Pinpoint the cell where the given text exists, returning its (x, y) midpoint coordinate. 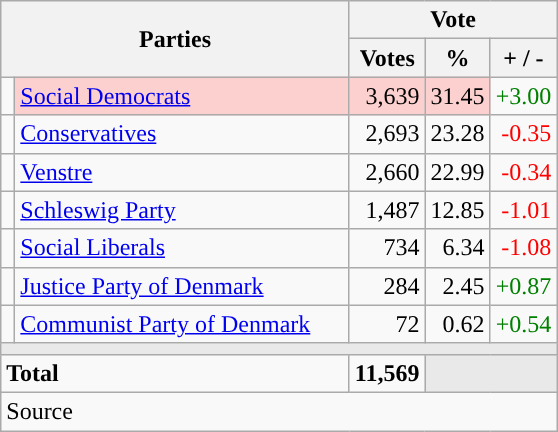
22.99 (458, 172)
+0.54 (524, 324)
-1.08 (524, 248)
6.34 (458, 248)
Parties (176, 39)
Social Liberals (182, 248)
72 (387, 324)
-1.01 (524, 210)
23.28 (458, 134)
+0.87 (524, 286)
12.85 (458, 210)
1,487 (387, 210)
+3.00 (524, 96)
% (458, 58)
2,693 (387, 134)
+ / - (524, 58)
Communist Party of Denmark (182, 324)
2.45 (458, 286)
11,569 (387, 373)
-0.34 (524, 172)
Justice Party of Denmark (182, 286)
2,660 (387, 172)
Social Democrats (182, 96)
Conservatives (182, 134)
Vote (452, 20)
Votes (387, 58)
734 (387, 248)
284 (387, 286)
-0.35 (524, 134)
3,639 (387, 96)
Venstre (182, 172)
Total (176, 373)
31.45 (458, 96)
0.62 (458, 324)
Source (279, 411)
Schleswig Party (182, 210)
